Extract the (x, y) coordinate from the center of the cell holding the provided text.  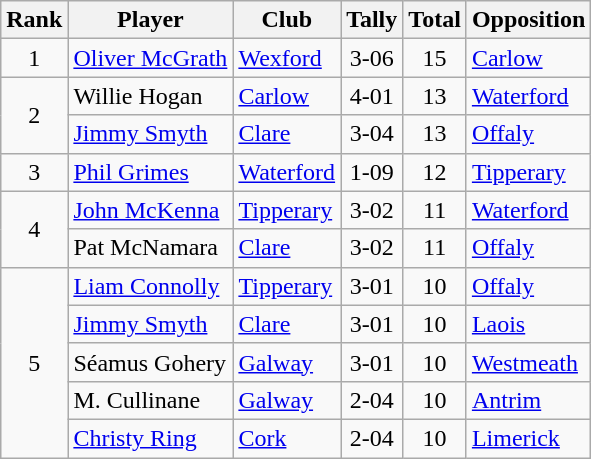
Christy Ring (150, 438)
Opposition (528, 20)
Liam Connolly (150, 286)
Limerick (528, 438)
John McKenna (150, 210)
Séamus Gohery (150, 362)
3-06 (372, 58)
1 (34, 58)
3 (34, 172)
Rank (34, 20)
Wexford (287, 58)
Antrim (528, 400)
Laois (528, 324)
5 (34, 362)
Pat McNamara (150, 248)
Cork (287, 438)
Tally (372, 20)
Club (287, 20)
Willie Hogan (150, 96)
4-01 (372, 96)
Total (435, 20)
Westmeath (528, 362)
Phil Grimes (150, 172)
2 (34, 115)
Oliver McGrath (150, 58)
1-09 (372, 172)
12 (435, 172)
15 (435, 58)
4 (34, 229)
Player (150, 20)
3-04 (372, 134)
M. Cullinane (150, 400)
